Identify which cell holds the provided text, then report its [x, y] central coordinate. 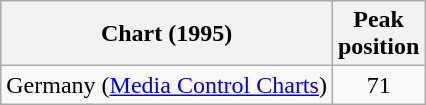
Chart (1995) [167, 34]
Germany (Media Control Charts) [167, 85]
71 [378, 85]
Peakposition [378, 34]
